Scan for the cell matching the given text and deliver its (x, y) coordinate at center. 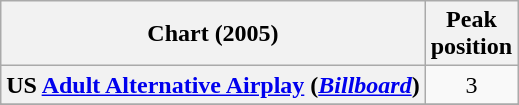
US Adult Alternative Airplay (Billboard) (213, 85)
Peakposition (471, 34)
3 (471, 85)
Chart (2005) (213, 34)
